From the cell containing the given text, extract its center point as (X, Y) coordinate. 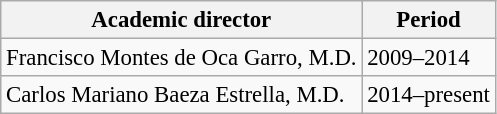
Francisco Montes de Oca Garro, M.D. (182, 58)
2009–2014 (428, 58)
Period (428, 20)
Academic director (182, 20)
2014–present (428, 95)
Carlos Mariano Baeza Estrella, M.D. (182, 95)
